Find where the given text appears and provide that cell's center as [X, Y] coordinate. 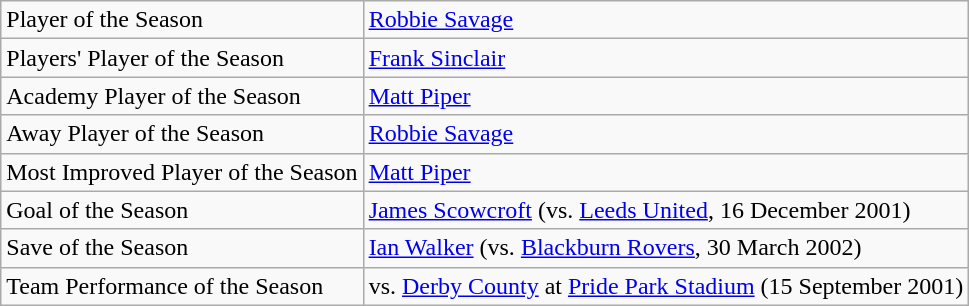
Frank Sinclair [666, 58]
vs. Derby County at Pride Park Stadium (15 September 2001) [666, 286]
Player of the Season [182, 20]
Save of the Season [182, 248]
Team Performance of the Season [182, 286]
Ian Walker (vs. Blackburn Rovers, 30 March 2002) [666, 248]
Goal of the Season [182, 210]
Away Player of the Season [182, 134]
James Scowcroft (vs. Leeds United, 16 December 2001) [666, 210]
Players' Player of the Season [182, 58]
Academy Player of the Season [182, 96]
Most Improved Player of the Season [182, 172]
